Identify which cell holds the provided text, then report its [x, y] central coordinate. 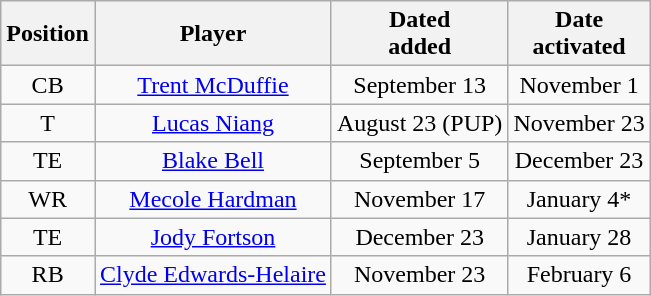
September 5 [419, 161]
November 17 [419, 199]
Clyde Edwards-Helaire [212, 275]
January 4* [579, 199]
Position [48, 34]
Blake Bell [212, 161]
Dateactivated [579, 34]
Jody Fortson [212, 237]
Mecole Hardman [212, 199]
August 23 (PUP) [419, 123]
CB [48, 85]
Player [212, 34]
T [48, 123]
February 6 [579, 275]
Lucas Niang [212, 123]
January 28 [579, 237]
WR [48, 199]
Datedadded [419, 34]
RB [48, 275]
September 13 [419, 85]
Trent McDuffie [212, 85]
November 1 [579, 85]
